Capture the cell that displays the provided text and extract its [X, Y] central coordinate. 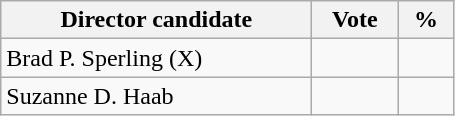
Vote [355, 20]
% [426, 20]
Director candidate [156, 20]
Brad P. Sperling (X) [156, 58]
Suzanne D. Haab [156, 96]
